Detect which cell encompasses the target text, then output its [x, y] center coordinate. 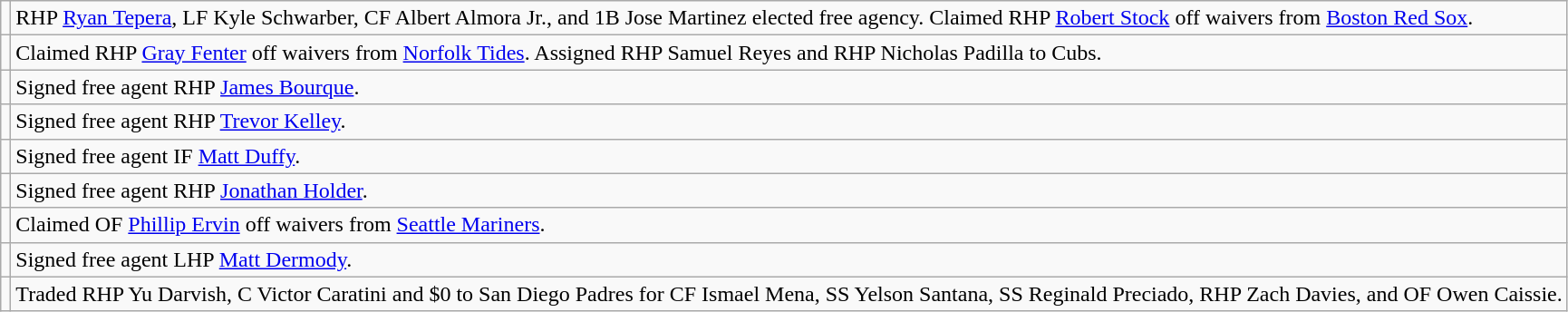
Claimed OF Phillip Ervin off waivers from Seattle Mariners. [789, 225]
Signed free agent RHP Jonathan Holder. [789, 190]
Claimed RHP Gray Fenter off waivers from Norfolk Tides. Assigned RHP Samuel Reyes and RHP Nicholas Padilla to Cubs. [789, 53]
Signed free agent RHP Trevor Kelley. [789, 122]
Signed free agent RHP James Bourque. [789, 87]
Signed free agent IF Matt Duffy. [789, 156]
Signed free agent LHP Matt Dermody. [789, 259]
